Provide the [X, Y] coordinate of the cell's center where the given text is located.  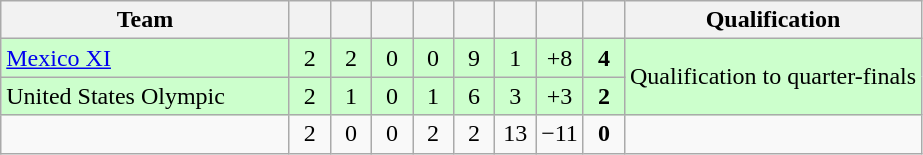
−11 [560, 134]
United States Olympic [146, 96]
9 [474, 58]
Qualification [772, 20]
3 [516, 96]
6 [474, 96]
Mexico XI [146, 58]
13 [516, 134]
4 [604, 58]
Team [146, 20]
Qualification to quarter-finals [772, 77]
+3 [560, 96]
+8 [560, 58]
